Pinpoint the cell where the given text exists, returning its (X, Y) midpoint coordinate. 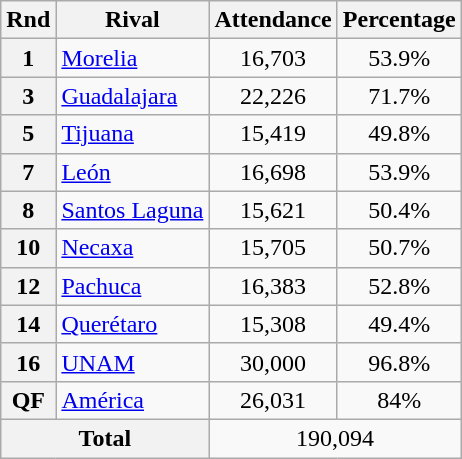
84% (399, 400)
49.4% (399, 324)
15,308 (273, 324)
15,419 (273, 134)
15,621 (273, 210)
Tijuana (132, 134)
UNAM (132, 362)
Morelia (132, 58)
QF (28, 400)
1 (28, 58)
10 (28, 248)
8 (28, 210)
Rnd (28, 20)
50.7% (399, 248)
5 (28, 134)
26,031 (273, 400)
16,698 (273, 172)
15,705 (273, 248)
49.8% (399, 134)
14 (28, 324)
7 (28, 172)
Rival (132, 20)
Santos Laguna (132, 210)
96.8% (399, 362)
Pachuca (132, 286)
Percentage (399, 20)
América (132, 400)
Guadalajara (132, 96)
71.7% (399, 96)
50.4% (399, 210)
16,383 (273, 286)
Querétaro (132, 324)
190,094 (335, 438)
22,226 (273, 96)
16,703 (273, 58)
30,000 (273, 362)
16 (28, 362)
Total (105, 438)
Attendance (273, 20)
12 (28, 286)
52.8% (399, 286)
León (132, 172)
Necaxa (132, 248)
3 (28, 96)
